Determine the [x, y] coordinate at the center of the cell enclosing the given text.  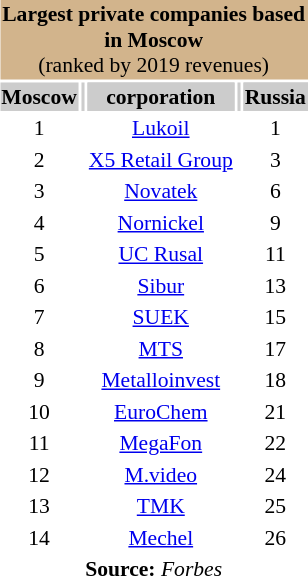
MegaFon [160, 444]
Russia [275, 97]
TMK [160, 507]
2 [40, 160]
Nornickel [160, 223]
26 [275, 538]
15 [275, 318]
UC Rusal [160, 255]
corporation [160, 97]
X5 Retail Group [160, 160]
25 [275, 507]
Sibur [160, 286]
10 [40, 412]
M.video [160, 475]
21 [275, 412]
Metalloinvest [160, 381]
EuroChem [160, 412]
12 [40, 475]
18 [275, 381]
5 [40, 255]
SUEK [160, 318]
Novatek [160, 192]
MTS [160, 349]
Moscow [40, 97]
24 [275, 475]
22 [275, 444]
Lukoil [160, 129]
Largest private companies basedin Moscow (ranked by 2019 revenues) [154, 41]
17 [275, 349]
14 [40, 538]
8 [40, 349]
Mechel [160, 538]
7 [40, 318]
4 [40, 223]
